Scan for the cell matching the given text and deliver its [X, Y] coordinate at center. 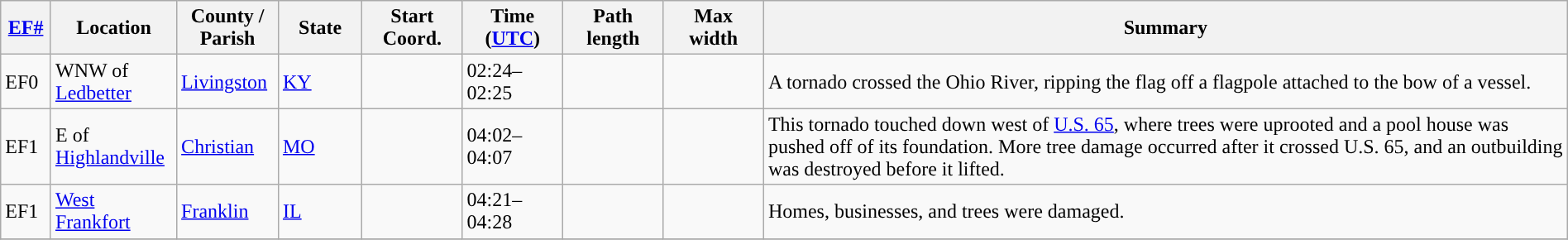
Max width [713, 28]
State [319, 28]
Franklin [228, 212]
IL [319, 212]
Location [113, 28]
KY [319, 81]
Summary [1165, 28]
04:21–04:28 [513, 212]
EF0 [26, 81]
02:24–02:25 [513, 81]
Path length [614, 28]
Start Coord. [412, 28]
04:02–04:07 [513, 146]
WNW of Ledbetter [113, 81]
EF# [26, 28]
Christian [228, 146]
MO [319, 146]
Livingston [228, 81]
E of Highlandville [113, 146]
County / Parish [228, 28]
West Frankfort [113, 212]
Homes, businesses, and trees were damaged. [1165, 212]
A tornado crossed the Ohio River, ripping the flag off a flagpole attached to the bow of a vessel. [1165, 81]
Time (UTC) [513, 28]
